Find where the given text appears and provide that cell's center as (X, Y) coordinate. 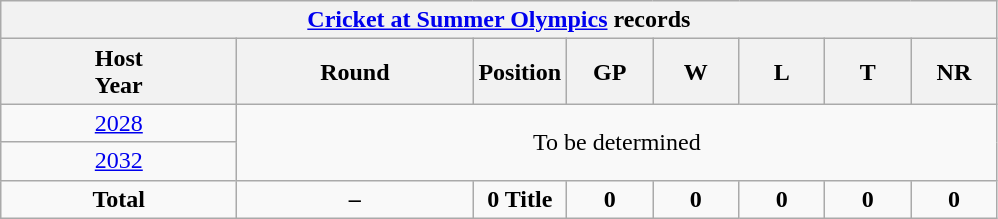
NR (954, 72)
L (782, 72)
W (696, 72)
T (868, 72)
2032 (119, 161)
Position (520, 72)
GP (610, 72)
Cricket at Summer Olympics records (499, 20)
Total (119, 199)
2028 (119, 123)
To be determined (617, 142)
Round (355, 72)
0 Title (520, 199)
HostYear (119, 72)
– (355, 199)
